Find where the given text appears and provide that cell's center as (x, y) coordinate. 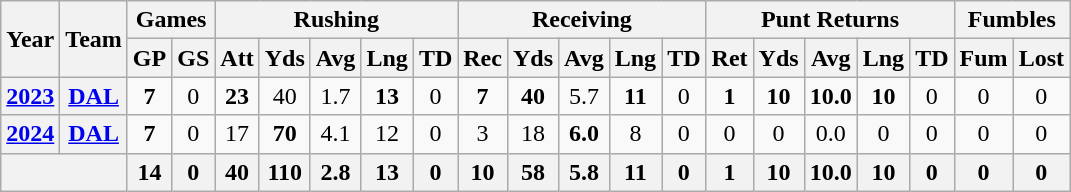
4.1 (336, 134)
70 (284, 134)
17 (237, 134)
12 (387, 134)
Team (94, 39)
0.0 (830, 134)
Rec (483, 58)
Receiving (582, 20)
Punt Returns (830, 20)
Att (237, 58)
Lost (1041, 58)
2.8 (336, 172)
8 (635, 134)
5.8 (584, 172)
14 (149, 172)
2023 (30, 96)
Rushing (336, 20)
110 (284, 172)
18 (532, 134)
3 (483, 134)
1.7 (336, 96)
Ret (730, 58)
Year (30, 39)
Games (170, 20)
GS (194, 58)
6.0 (584, 134)
2024 (30, 134)
5.7 (584, 96)
23 (237, 96)
GP (149, 58)
Fumbles (1012, 20)
Fum (984, 58)
58 (532, 172)
